Extract the (X, Y) coordinate from the center of the cell holding the provided text.  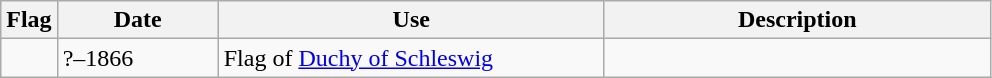
Date (138, 20)
?–1866 (138, 58)
Description (797, 20)
Flag of Duchy of Schleswig (411, 58)
Flag (29, 20)
Use (411, 20)
